Search for the cell housing the specified text and yield its [X, Y] center coordinate. 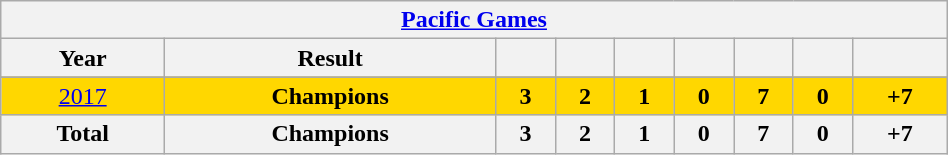
Total [83, 134]
2017 [83, 96]
Result [330, 58]
Pacific Games [474, 20]
Year [83, 58]
